Pinpoint the cell where the given text exists, returning its [x, y] midpoint coordinate. 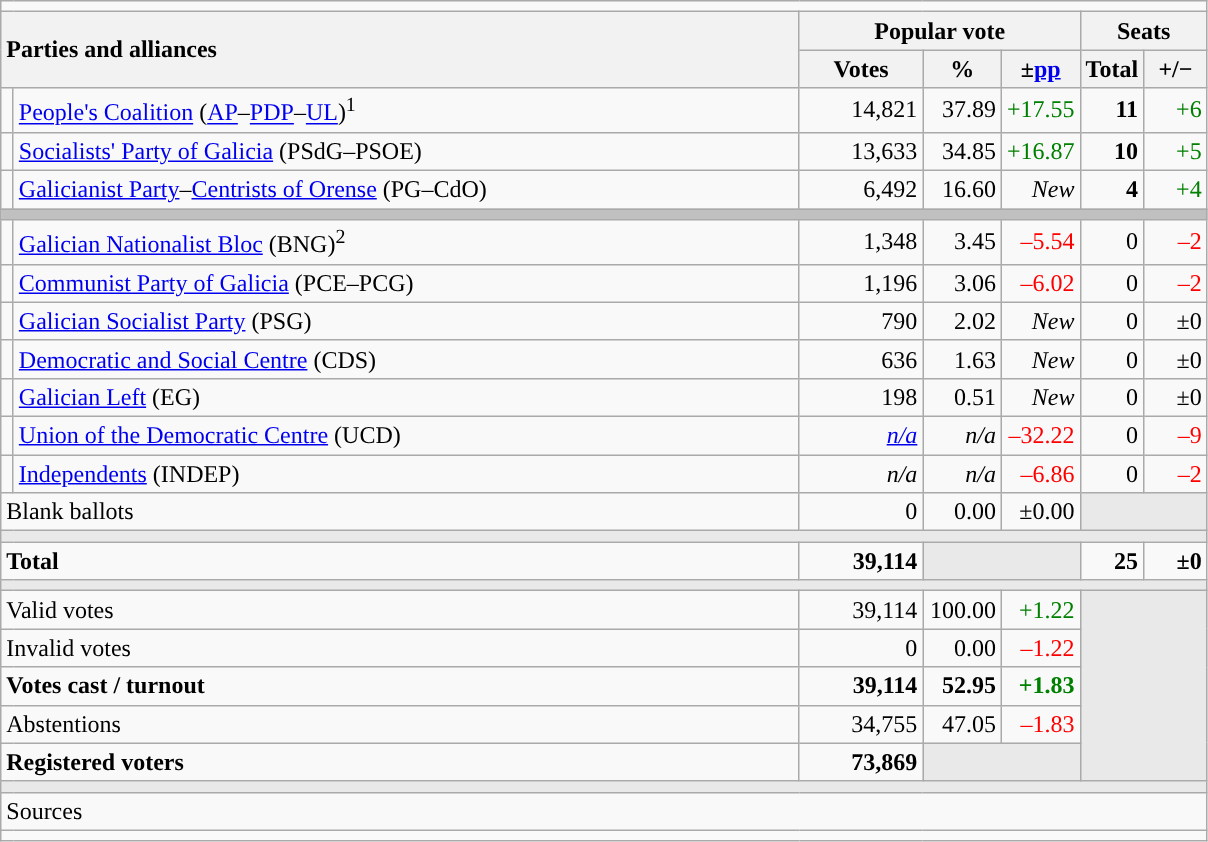
% [962, 69]
Democratic and Social Centre (CDS) [406, 359]
198 [861, 397]
3.45 [962, 242]
Votes cast / turnout [400, 686]
34.85 [962, 151]
13,633 [861, 151]
790 [861, 321]
Popular vote [940, 31]
+17.55 [1040, 110]
1,196 [861, 283]
25 [1112, 561]
Parties and alliances [400, 50]
3.06 [962, 283]
People's Coalition (AP–PDP–UL)1 [406, 110]
–6.02 [1040, 283]
–6.86 [1040, 474]
Galician Nationalist Bloc (BNG)2 [406, 242]
Votes [861, 69]
10 [1112, 151]
+16.87 [1040, 151]
73,869 [861, 762]
6,492 [861, 190]
636 [861, 359]
0.51 [962, 397]
Registered voters [400, 762]
Invalid votes [400, 648]
–5.54 [1040, 242]
Seats [1144, 31]
+1.22 [1040, 610]
Sources [604, 811]
Galicianist Party–Centrists of Orense (PG–CdO) [406, 190]
Blank ballots [400, 512]
1,348 [861, 242]
–9 [1176, 435]
+4 [1176, 190]
+5 [1176, 151]
+1.83 [1040, 686]
–32.22 [1040, 435]
Abstentions [400, 724]
Independents (INDEP) [406, 474]
4 [1112, 190]
47.05 [962, 724]
37.89 [962, 110]
14,821 [861, 110]
Union of the Democratic Centre (UCD) [406, 435]
34,755 [861, 724]
–1.83 [1040, 724]
+6 [1176, 110]
±0.00 [1040, 512]
100.00 [962, 610]
±pp [1040, 69]
11 [1112, 110]
Galician Left (EG) [406, 397]
1.63 [962, 359]
Galician Socialist Party (PSG) [406, 321]
16.60 [962, 190]
Communist Party of Galicia (PCE–PCG) [406, 283]
52.95 [962, 686]
Valid votes [400, 610]
–1.22 [1040, 648]
+/− [1176, 69]
Socialists' Party of Galicia (PSdG–PSOE) [406, 151]
2.02 [962, 321]
